Locate the cell with the specified text and output its [x, y] center coordinate. 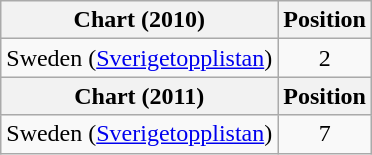
Chart (2010) [140, 20]
2 [325, 58]
Chart (2011) [140, 96]
7 [325, 134]
